Pinpoint the cell where the given text exists, returning its [X, Y] midpoint coordinate. 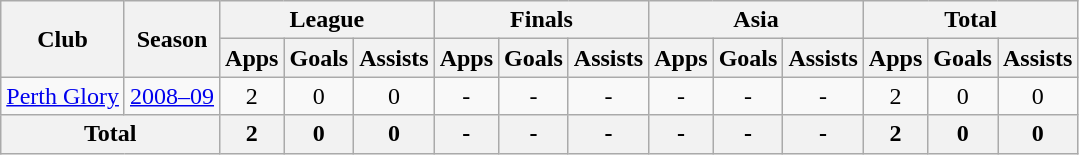
Season [172, 39]
Asia [756, 20]
League [328, 20]
Perth Glory [63, 96]
2008–09 [172, 96]
Finals [542, 20]
Club [63, 39]
